From the cell containing the given text, extract its center point as [x, y] coordinate. 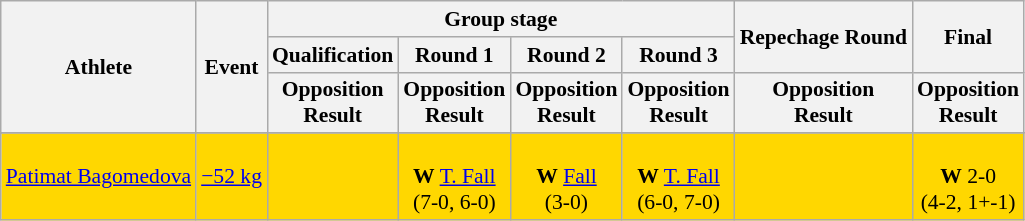
Group stage [501, 19]
Qualification [332, 55]
Repechage Round [824, 36]
Final [968, 36]
W T. Fall(6-0, 7-0) [678, 178]
W 2-0(4-2, 1+-1) [968, 178]
−52 kg [232, 178]
Round 3 [678, 55]
Patimat Bagomedova [98, 178]
W Fall(3-0) [566, 178]
Athlete [98, 67]
Round 1 [454, 55]
W T. Fall(7-0, 6-0) [454, 178]
Round 2 [566, 55]
Event [232, 67]
